Locate the cell with the specified text and output its (x, y) center coordinate. 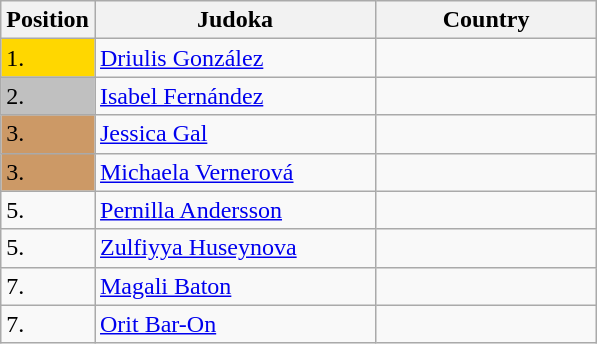
Jessica Gal (234, 134)
Driulis González (234, 58)
Michaela Vernerová (234, 172)
Country (486, 20)
Pernilla Andersson (234, 210)
Isabel Fernández (234, 96)
1. (48, 58)
Zulfiyya Huseynova (234, 248)
2. (48, 96)
Orit Bar-On (234, 324)
Judoka (234, 20)
Magali Baton (234, 286)
Position (48, 20)
